Identify which cell holds the provided text, then report its (X, Y) central coordinate. 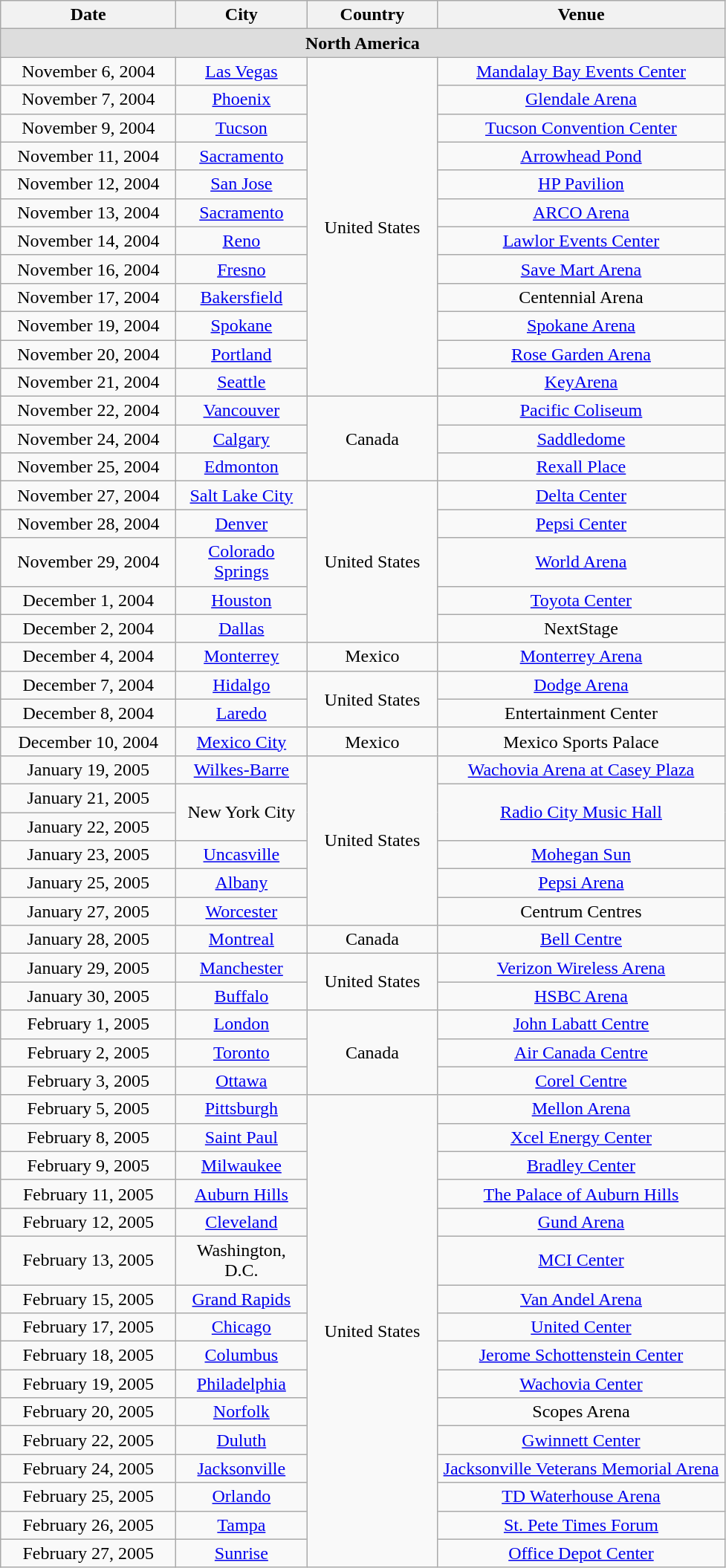
November 9, 2004 (88, 128)
City (242, 15)
Washington, D.C. (242, 1260)
Toyota Center (581, 600)
Bradley Center (581, 1165)
Gund Arena (581, 1222)
Verizon Wireless Arena (581, 968)
Dallas (242, 628)
Save Mart Arena (581, 269)
Wachovia Center (581, 1384)
Van Andel Arena (581, 1299)
Portland (242, 354)
Montreal (242, 940)
February 17, 2005 (88, 1327)
New York City (242, 812)
Pepsi Center (581, 524)
TD Waterhouse Arena (581, 1497)
Las Vegas (242, 71)
November 27, 2004 (88, 495)
February 27, 2005 (88, 1553)
Air Canada Centre (581, 1053)
Gwinnett Center (581, 1440)
Cleveland (242, 1222)
Phoenix (242, 100)
Edmonton (242, 467)
November 28, 2004 (88, 524)
December 2, 2004 (88, 628)
Manchester (242, 968)
Worcester (242, 911)
January 28, 2005 (88, 940)
Tucson Convention Center (581, 128)
November 22, 2004 (88, 411)
January 25, 2005 (88, 883)
January 27, 2005 (88, 911)
KeyArena (581, 383)
Radio City Music Hall (581, 812)
Glendale Arena (581, 100)
November 6, 2004 (88, 71)
North America (363, 43)
ARCO Arena (581, 212)
November 19, 2004 (88, 325)
John Labatt Centre (581, 1024)
January 29, 2005 (88, 968)
Mexico City (242, 741)
Uncasville (242, 855)
Grand Rapids (242, 1299)
Ottawa (242, 1081)
Bell Centre (581, 940)
The Palace of Auburn Hills (581, 1194)
World Arena (581, 562)
Sunrise (242, 1553)
Hidalgo (242, 685)
Columbus (242, 1356)
HP Pavilion (581, 184)
Rose Garden Arena (581, 354)
January 21, 2005 (88, 798)
Jacksonville (242, 1468)
Office Depot Center (581, 1553)
Date (88, 15)
December 8, 2004 (88, 713)
Lawlor Events Center (581, 241)
Entertainment Center (581, 713)
Reno (242, 241)
Centennial Arena (581, 297)
Mohegan Sun (581, 855)
Buffalo (242, 996)
November 14, 2004 (88, 241)
Mandalay Bay Events Center (581, 71)
February 12, 2005 (88, 1222)
Colorado Springs (242, 562)
November 16, 2004 (88, 269)
NextStage (581, 628)
January 22, 2005 (88, 827)
Tampa (242, 1525)
HSBC Arena (581, 996)
Mellon Arena (581, 1109)
November 25, 2004 (88, 467)
November 29, 2004 (88, 562)
Milwaukee (242, 1165)
February 25, 2005 (88, 1497)
February 26, 2005 (88, 1525)
Tucson (242, 128)
Spokane Arena (581, 325)
February 1, 2005 (88, 1024)
February 18, 2005 (88, 1356)
Monterrey Arena (581, 657)
February 22, 2005 (88, 1440)
Fresno (242, 269)
Salt Lake City (242, 495)
Pepsi Arena (581, 883)
November 11, 2004 (88, 156)
December 7, 2004 (88, 685)
December 1, 2004 (88, 600)
Pacific Coliseum (581, 411)
Monterrey (242, 657)
February 20, 2005 (88, 1412)
December 10, 2004 (88, 741)
January 23, 2005 (88, 855)
February 15, 2005 (88, 1299)
Albany (242, 883)
November 24, 2004 (88, 439)
December 4, 2004 (88, 657)
Vancouver (242, 411)
Centrum Centres (581, 911)
Denver (242, 524)
February 5, 2005 (88, 1109)
Philadelphia (242, 1384)
February 19, 2005 (88, 1384)
Auburn Hills (242, 1194)
Norfolk (242, 1412)
Arrowhead Pond (581, 156)
St. Pete Times Forum (581, 1525)
Chicago (242, 1327)
Rexall Place (581, 467)
January 30, 2005 (88, 996)
Spokane (242, 325)
Mexico Sports Palace (581, 741)
Corel Centre (581, 1081)
MCI Center (581, 1260)
Pittsburgh (242, 1109)
Saddledome (581, 439)
Xcel Energy Center (581, 1137)
January 19, 2005 (88, 770)
February 9, 2005 (88, 1165)
San Jose (242, 184)
February 13, 2005 (88, 1260)
February 11, 2005 (88, 1194)
Houston (242, 600)
Venue (581, 15)
Calgary (242, 439)
November 13, 2004 (88, 212)
Country (372, 15)
November 17, 2004 (88, 297)
February 8, 2005 (88, 1137)
February 3, 2005 (88, 1081)
November 21, 2004 (88, 383)
United Center (581, 1327)
November 20, 2004 (88, 354)
Saint Paul (242, 1137)
Duluth (242, 1440)
Bakersfield (242, 297)
Scopes Arena (581, 1412)
London (242, 1024)
November 7, 2004 (88, 100)
February 24, 2005 (88, 1468)
Dodge Arena (581, 685)
Jerome Schottenstein Center (581, 1356)
Wilkes-Barre (242, 770)
Orlando (242, 1497)
Seattle (242, 383)
Jacksonville Veterans Memorial Arena (581, 1468)
February 2, 2005 (88, 1053)
Toronto (242, 1053)
Wachovia Arena at Casey Plaza (581, 770)
November 12, 2004 (88, 184)
Delta Center (581, 495)
Laredo (242, 713)
